Return the [X, Y] coordinate for the center point of the cell that contains the specified text.  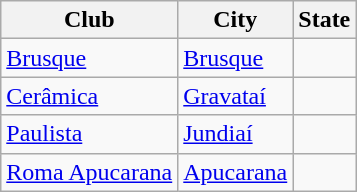
Apucarana [236, 172]
City [236, 20]
Cerâmica [90, 96]
Paulista [90, 134]
State [324, 20]
Roma Apucarana [90, 172]
Gravataí [236, 96]
Club [90, 20]
Jundiaí [236, 134]
